From the cell containing the given text, extract its center point as (X, Y) coordinate. 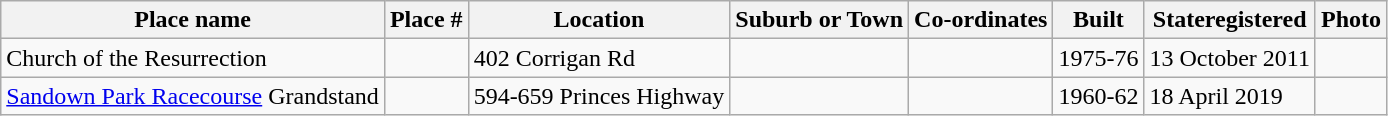
Sandown Park Racecourse Grandstand (193, 96)
13 October 2011 (1230, 58)
1960-62 (1098, 96)
Co-ordinates (981, 20)
Built (1098, 20)
Stateregistered (1230, 20)
1975-76 (1098, 58)
Suburb or Town (820, 20)
18 April 2019 (1230, 96)
Place # (426, 20)
594-659 Princes Highway (599, 96)
Place name (193, 20)
Location (599, 20)
Church of the Resurrection (193, 58)
402 Corrigan Rd (599, 58)
Photo (1350, 20)
